Search for the cell housing the specified text and yield its [x, y] center coordinate. 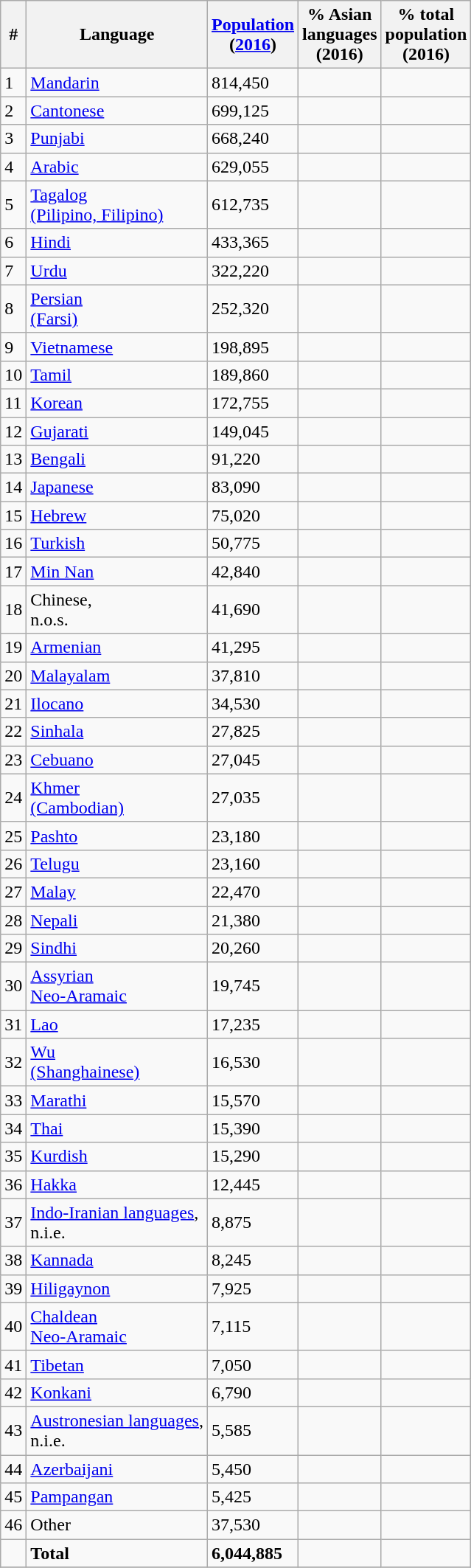
Cantonese [117, 111]
28 [13, 920]
36 [13, 1184]
ChaldeanNeo-Aramaic [117, 1326]
Persian(Farsi) [117, 308]
7,925 [252, 1288]
612,735 [252, 205]
34,530 [252, 704]
Hakka [117, 1184]
Arabic [117, 167]
15,390 [252, 1128]
91,220 [252, 459]
Kannada [117, 1260]
6 [13, 243]
12 [13, 431]
40 [13, 1326]
21,380 [252, 920]
Tibetan [117, 1364]
75,020 [252, 516]
Indo-Iranian languages,n.i.e. [117, 1223]
Ilocano [117, 704]
Marathi [117, 1100]
433,365 [252, 243]
Language [117, 35]
7,115 [252, 1326]
% Asianlanguages(2016) [340, 35]
Korean [117, 403]
27 [13, 892]
Hindi [117, 243]
41,690 [252, 609]
21 [13, 704]
2 [13, 111]
Punjabi [117, 139]
Telugu [117, 864]
41,295 [252, 648]
Kurdish [117, 1156]
4 [13, 167]
35 [13, 1156]
9 [13, 347]
17,235 [252, 1024]
Turkish [117, 544]
Konkani [117, 1392]
30 [13, 987]
39 [13, 1288]
23 [13, 760]
34 [13, 1128]
Armenian [117, 648]
149,045 [252, 431]
Hebrew [117, 516]
41 [13, 1364]
24 [13, 798]
37,530 [252, 1525]
17 [13, 572]
Thai [117, 1128]
Malay [117, 892]
43 [13, 1431]
3 [13, 139]
16 [13, 544]
Austronesian languages,n.i.e. [117, 1431]
Sinhala [117, 732]
Nepali [117, 920]
23,160 [252, 864]
27,045 [252, 760]
6,044,885 [252, 1553]
8,245 [252, 1260]
20 [13, 676]
42 [13, 1392]
29 [13, 948]
15 [13, 516]
7,050 [252, 1364]
44 [13, 1468]
Min Nan [117, 572]
668,240 [252, 139]
26 [13, 864]
1 [13, 83]
Population(2016) [252, 35]
5,425 [252, 1497]
Mandarin [117, 83]
Vietnamese [117, 347]
Tagalog(Pilipino, Filipino) [117, 205]
Lao [117, 1024]
33 [13, 1100]
27,035 [252, 798]
Pashto [117, 836]
Chinese,n.o.s. [117, 609]
Hiligaynon [117, 1288]
31 [13, 1024]
15,570 [252, 1100]
10 [13, 375]
27,825 [252, 732]
83,090 [252, 488]
5,585 [252, 1431]
23,180 [252, 836]
699,125 [252, 111]
37 [13, 1223]
Sindhi [117, 948]
814,450 [252, 83]
Urdu [117, 271]
Pampangan [117, 1497]
25 [13, 836]
Tamil [117, 375]
6,790 [252, 1392]
# [13, 35]
Gujarati [117, 431]
38 [13, 1260]
Malayalam [117, 676]
42,840 [252, 572]
172,755 [252, 403]
18 [13, 609]
Japanese [117, 488]
322,220 [252, 271]
12,445 [252, 1184]
22,470 [252, 892]
Cebuano [117, 760]
5 [13, 205]
Other [117, 1525]
Khmer(Cambodian) [117, 798]
8 [13, 308]
46 [13, 1525]
22 [13, 732]
629,055 [252, 167]
252,320 [252, 308]
20,260 [252, 948]
32 [13, 1062]
% totalpopulation(2016) [426, 35]
5,450 [252, 1468]
Total [117, 1553]
11 [13, 403]
19 [13, 648]
45 [13, 1497]
7 [13, 271]
8,875 [252, 1223]
Azerbaijani [117, 1468]
198,895 [252, 347]
14 [13, 488]
37,810 [252, 676]
13 [13, 459]
Bengali [117, 459]
189,860 [252, 375]
50,775 [252, 544]
16,530 [252, 1062]
19,745 [252, 987]
Wu(Shanghainese) [117, 1062]
AssyrianNeo-Aramaic [117, 987]
15,290 [252, 1156]
